Detect which cell encompasses the target text, then output its [x, y] center coordinate. 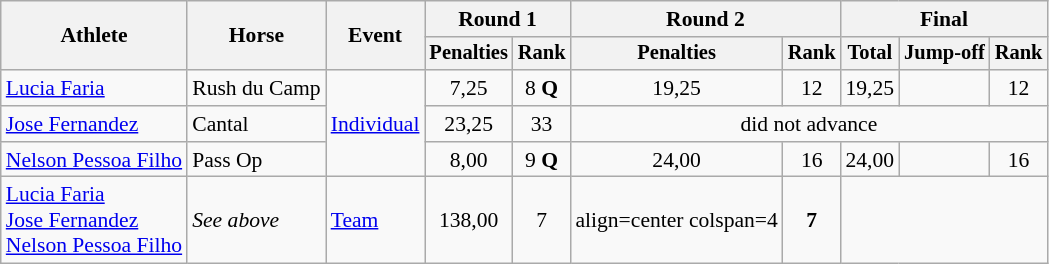
138,00 [468, 220]
Lucia FariaJose FernandezNelson Pessoa Filho [94, 220]
Horse [256, 36]
See above [256, 220]
8 Q [542, 88]
Nelson Pessoa Filho [94, 160]
Event [376, 36]
align=center colspan=4 [676, 220]
8,00 [468, 160]
did not advance [808, 124]
Jose Fernandez [94, 124]
Athlete [94, 36]
Team [376, 220]
23,25 [468, 124]
33 [542, 124]
Jump-off [944, 54]
Round 2 [705, 19]
Rush du Camp [256, 88]
Total [870, 54]
Lucia Faria [94, 88]
7,25 [468, 88]
Pass Op [256, 160]
Individual [376, 124]
Cantal [256, 124]
9 Q [542, 160]
Round 1 [497, 19]
Final [944, 19]
